Capture the cell that displays the provided text and extract its [X, Y] central coordinate. 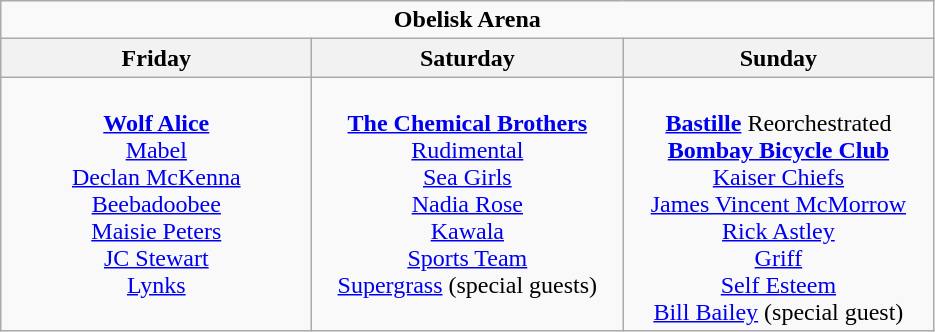
Wolf Alice Mabel Declan McKenna Beebadoobee Maisie Peters JC Stewart Lynks [156, 204]
The Chemical Brothers Rudimental Sea Girls Nadia Rose Kawala Sports Team Supergrass (special guests) [468, 204]
Sunday [778, 58]
Obelisk Arena [468, 20]
Bastille Reorchestrated Bombay Bicycle Club Kaiser Chiefs James Vincent McMorrow Rick Astley Griff Self Esteem Bill Bailey (special guest) [778, 204]
Friday [156, 58]
Saturday [468, 58]
